For the text-containing cell, return its midpoint in [x, y] coordinate format. 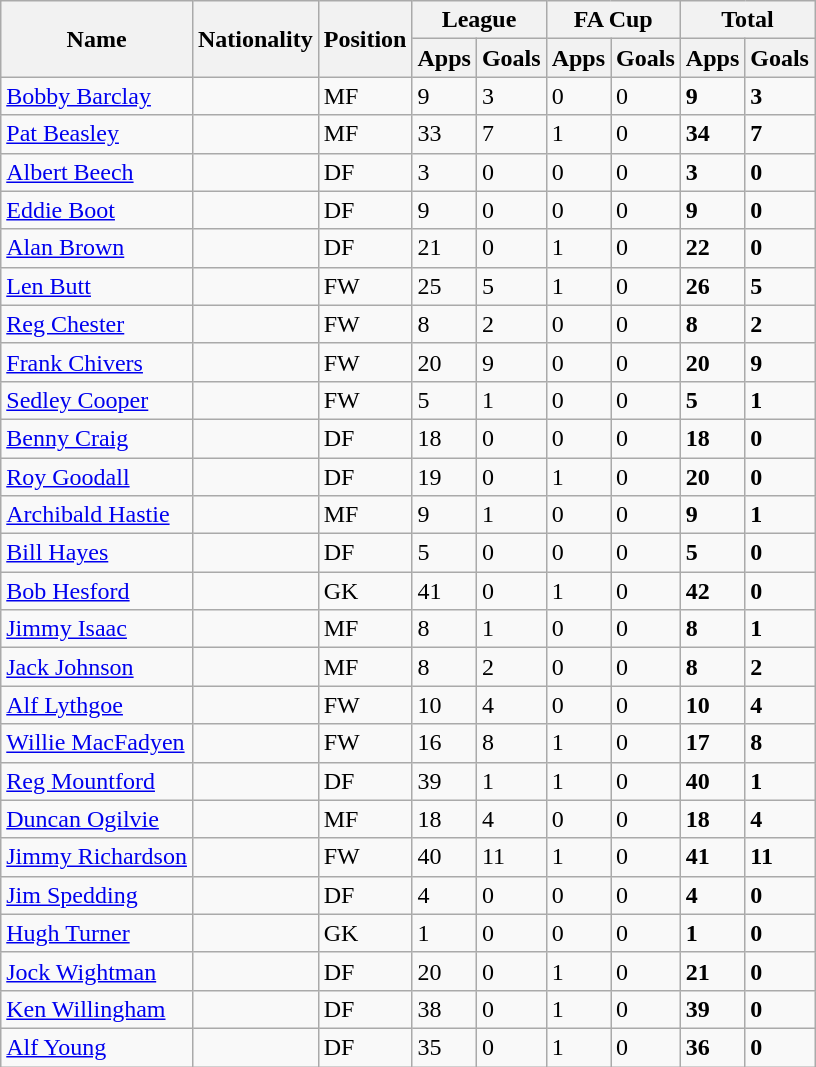
Hugh Turner [97, 933]
34 [712, 134]
Archibald Hastie [97, 515]
Bobby Barclay [97, 96]
Albert Beech [97, 172]
Jimmy Isaac [97, 629]
Jim Spedding [97, 895]
Position [365, 39]
Name [97, 39]
38 [444, 1009]
Total [747, 20]
Nationality [255, 39]
17 [712, 743]
35 [444, 1047]
33 [444, 134]
26 [712, 286]
22 [712, 248]
Len Butt [97, 286]
19 [444, 477]
Duncan Ogilvie [97, 819]
Benny Craig [97, 438]
Reg Mountford [97, 781]
Ken Willingham [97, 1009]
Willie MacFadyen [97, 743]
Bob Hesford [97, 591]
Pat Beasley [97, 134]
Jock Wightman [97, 971]
36 [712, 1047]
Bill Hayes [97, 553]
Alan Brown [97, 248]
16 [444, 743]
Jimmy Richardson [97, 857]
Eddie Boot [97, 210]
Roy Goodall [97, 477]
25 [444, 286]
Alf Young [97, 1047]
League [479, 20]
42 [712, 591]
Sedley Cooper [97, 400]
Frank Chivers [97, 362]
Reg Chester [97, 324]
FA Cup [613, 20]
Jack Johnson [97, 667]
Alf Lythgoe [97, 705]
